Return (X, Y) of the center of cell containing provided text 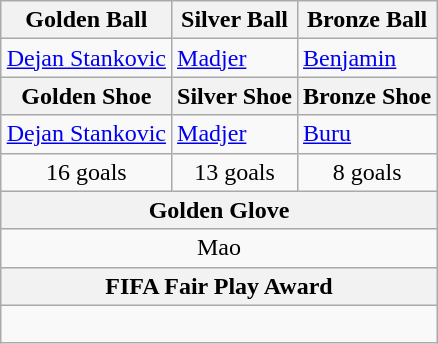
Golden Ball (86, 20)
16 goals (86, 172)
Bronze Shoe (368, 96)
Benjamin (368, 58)
Mao (219, 248)
Buru (368, 134)
Silver Ball (235, 20)
Golden Shoe (86, 96)
Silver Shoe (235, 96)
Golden Glove (219, 210)
13 goals (235, 172)
FIFA Fair Play Award (219, 286)
8 goals (368, 172)
Bronze Ball (368, 20)
